Return the [x, y] coordinate for the center point of the cell that contains the specified text.  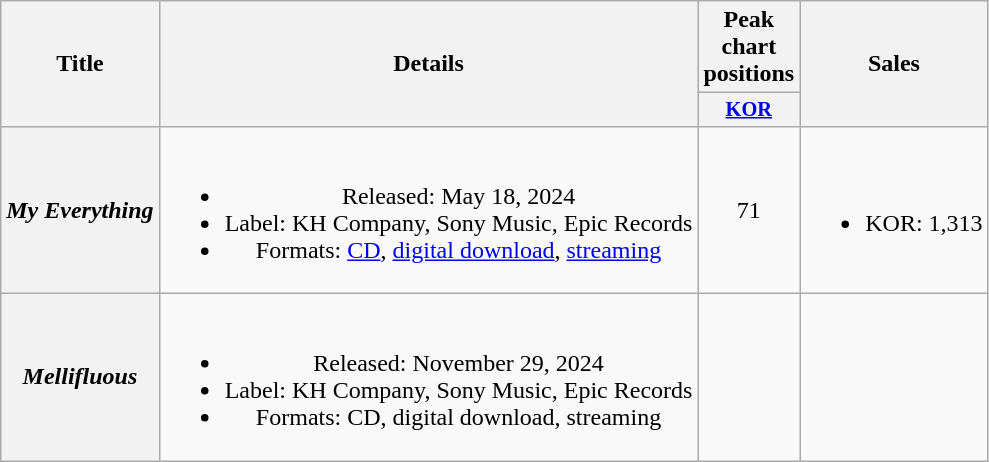
My Everything [80, 210]
KOR: 1,313 [894, 210]
Mellifluous [80, 378]
KOR [749, 110]
Peak chart positions [749, 47]
71 [749, 210]
Sales [894, 64]
Details [428, 64]
Released: November 29, 2024Label: KH Company, Sony Music, Epic RecordsFormats: CD, digital download, streaming [428, 378]
Title [80, 64]
Released: May 18, 2024Label: KH Company, Sony Music, Epic RecordsFormats: CD, digital download, streaming [428, 210]
